Provide the [X, Y] coordinate of the cell's center where the given text is located.  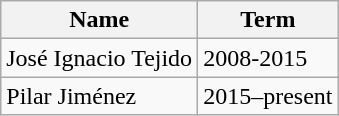
Name [100, 20]
2015–present [268, 96]
José Ignacio Tejido [100, 58]
Term [268, 20]
2008-2015 [268, 58]
Pilar Jiménez [100, 96]
